Identify which cell holds the provided text, then report its [x, y] central coordinate. 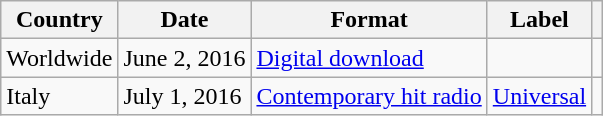
July 1, 2016 [184, 96]
Italy [60, 96]
Label [539, 20]
Country [60, 20]
Date [184, 20]
June 2, 2016 [184, 58]
Format [369, 20]
Worldwide [60, 58]
Digital download [369, 58]
Contemporary hit radio [369, 96]
Universal [539, 96]
